Output the (x, y) coordinate of the center of the cell containing the given text.  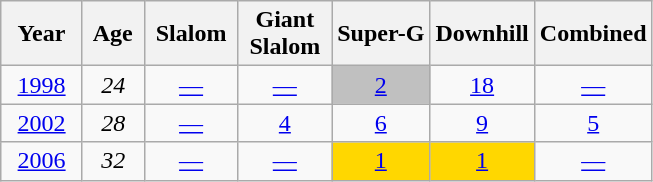
24 (113, 85)
Age (113, 34)
4 (285, 123)
5 (593, 123)
Giant Slalom (285, 34)
Slalom (191, 34)
9 (482, 123)
Super-G (381, 34)
Combined (593, 34)
1998 (42, 85)
2002 (42, 123)
2 (381, 85)
2006 (42, 161)
6 (381, 123)
Year (42, 34)
18 (482, 85)
28 (113, 123)
Downhill (482, 34)
32 (113, 161)
